Return (X, Y) of the center of cell containing provided text 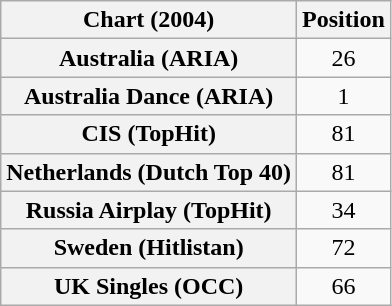
Sweden (Hitlistan) (149, 248)
34 (344, 210)
26 (344, 58)
Russia Airplay (TopHit) (149, 210)
UK Singles (OCC) (149, 286)
66 (344, 286)
CIS (TopHit) (149, 134)
Australia Dance (ARIA) (149, 96)
Position (344, 20)
72 (344, 248)
Australia (ARIA) (149, 58)
Netherlands (Dutch Top 40) (149, 172)
1 (344, 96)
Chart (2004) (149, 20)
